Detect which cell encompasses the target text, then output its [x, y] center coordinate. 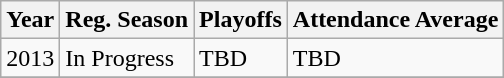
Year [30, 20]
Attendance Average [396, 20]
Playoffs [241, 20]
Reg. Season [127, 20]
2013 [30, 58]
In Progress [127, 58]
